Capture the cell that displays the provided text and extract its [X, Y] central coordinate. 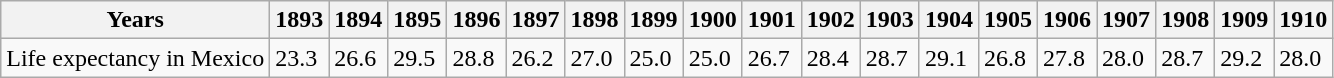
1903 [890, 20]
1898 [594, 20]
1905 [1008, 20]
26.7 [772, 58]
1902 [830, 20]
Life expectancy in Mexico [136, 58]
1896 [476, 20]
1900 [712, 20]
27.8 [1068, 58]
28.8 [476, 58]
1899 [654, 20]
Years [136, 20]
1901 [772, 20]
26.2 [536, 58]
28.4 [830, 58]
23.3 [300, 58]
29.2 [1244, 58]
1893 [300, 20]
1895 [418, 20]
1894 [358, 20]
1907 [1126, 20]
29.5 [418, 58]
1897 [536, 20]
1908 [1186, 20]
1910 [1304, 20]
26.6 [358, 58]
1904 [948, 20]
1906 [1068, 20]
27.0 [594, 58]
29.1 [948, 58]
1909 [1244, 20]
26.8 [1008, 58]
